Extract the (X, Y) coordinate from the center of the cell holding the provided text.  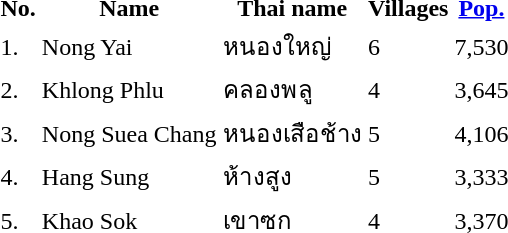
หนองใหญ่ (292, 46)
ห้างสูง (292, 176)
หนองเสือช้าง (292, 133)
คลองพลู (292, 90)
Khlong Phlu (129, 90)
Nong Yai (129, 46)
Nong Suea Chang (129, 133)
Hang Sung (129, 176)
6 (408, 46)
4 (408, 90)
